Pinpoint the cell where the given text exists, returning its (x, y) midpoint coordinate. 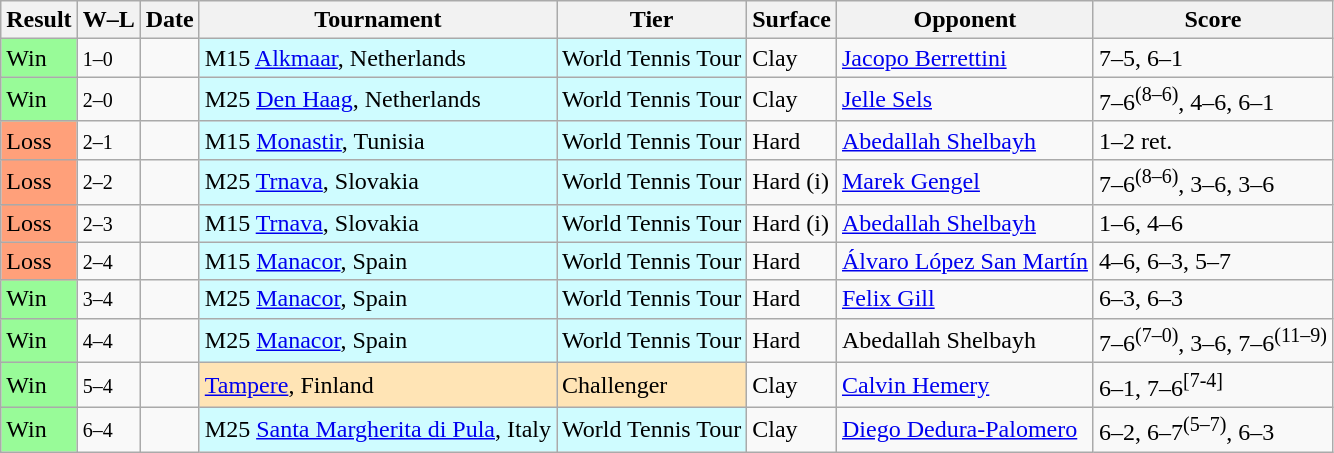
6–1, 7–6[7-4] (1212, 386)
Marek Gengel (964, 182)
6–2, 6–7(5–7), 6–3 (1212, 430)
7–6(8–6), 4–6, 6–1 (1212, 100)
4–4 (108, 340)
M15 Trnava, Slovakia (378, 223)
Jelle Sels (964, 100)
Opponent (964, 20)
2–1 (108, 140)
6–4 (108, 430)
Álvaro López San Martín (964, 261)
7–5, 6–1 (1212, 58)
Tier (652, 20)
Calvin Hemery (964, 386)
2–3 (108, 223)
Date (170, 20)
W–L (108, 20)
M15 Monastir, Tunisia (378, 140)
4–6, 6–3, 5–7 (1212, 261)
Felix Gill (964, 299)
6–3, 6–3 (1212, 299)
Diego Dedura-Palomero (964, 430)
Result (39, 20)
Tampere, Finland (378, 386)
M25 Trnava, Slovakia (378, 182)
2–4 (108, 261)
M15 Alkmaar, Netherlands (378, 58)
1–2 ret. (1212, 140)
Challenger (652, 386)
7–6(8–6), 3–6, 3–6 (1212, 182)
Tournament (378, 20)
M15 Manacor, Spain (378, 261)
Surface (792, 20)
Score (1212, 20)
Jacopo Berrettini (964, 58)
1–6, 4–6 (1212, 223)
M25 Den Haag, Netherlands (378, 100)
2–2 (108, 182)
7–6(7–0), 3–6, 7–6(11–9) (1212, 340)
M25 Santa Margherita di Pula, Italy (378, 430)
2–0 (108, 100)
3–4 (108, 299)
5–4 (108, 386)
1–0 (108, 58)
